Identify which cell holds the provided text, then report its (x, y) central coordinate. 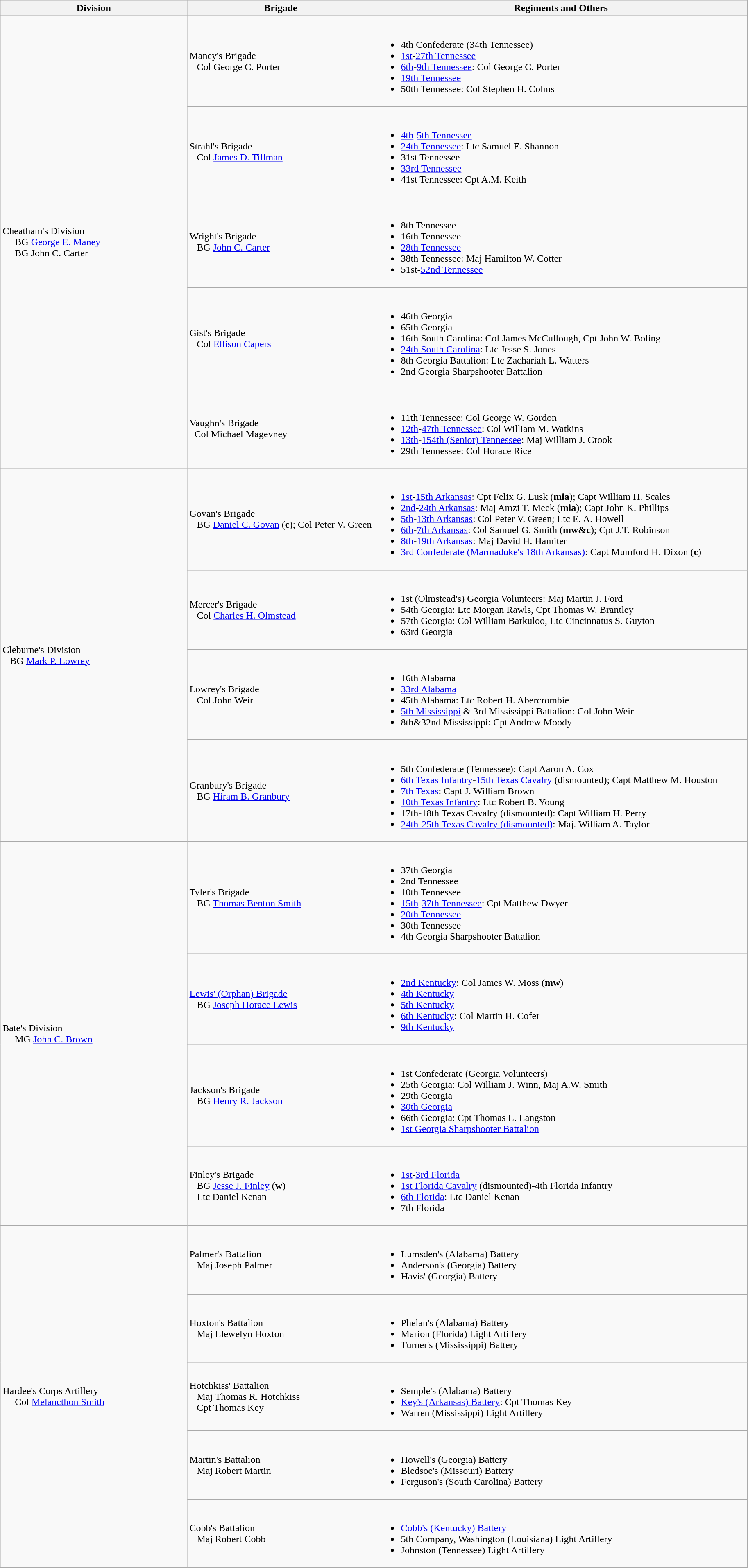
2nd Kentucky: Col James W. Moss (mw)4th Kentucky5th Kentucky6th Kentucky: Col Martin H. Cofer9th Kentucky (561, 999)
Martin's Battalion Maj Robert Martin (281, 1465)
Gist's Brigade Col Ellison Capers (281, 338)
Phelan's (Alabama) BatteryMarion (Florida) Light ArtilleryTurner's (Mississippi) Battery (561, 1328)
Hotchkiss' Battalion Maj Thomas R. Hotchkiss Cpt Thomas Key (281, 1397)
Semple's (Alabama) BatteryKey's (Arkansas) Battery: Cpt Thomas KeyWarren (Mississippi) Light Artillery (561, 1397)
4th-5th Tennessee24th Tennessee: Ltc Samuel E. Shannon31st Tennessee33rd Tennessee41st Tennessee: Cpt A.M. Keith (561, 151)
Division (94, 8)
1st-3rd Florida1st Florida Cavalry (dismounted)-4th Florida Infantry6th Florida: Ltc Daniel Kenan7th Florida (561, 1186)
Brigade (281, 8)
Cheatham's Division BG George E. Maney BG John C. Carter (94, 242)
Jackson's Brigade BG Henry R. Jackson (281, 1096)
Strahl's Brigade Col James D. Tillman (281, 151)
Hardee's Corps Artillery Col Melancthon Smith (94, 1397)
Lumsden's (Alabama) BatteryAnderson's (Georgia) BatteryHavis' (Georgia) Battery (561, 1260)
Hoxton's Battalion Maj Llewelyn Hoxton (281, 1328)
37th Georgia2nd Tennessee10th Tennessee15th-37th Tennessee: Cpt Matthew Dwyer20th Tennessee30th Tennessee4th Georgia Sharpshooter Battalion (561, 897)
Bate's Division MG John C. Brown (94, 1033)
Wright's Brigade BG John C. Carter (281, 242)
Regiments and Others (561, 8)
Granbury's Brigade BG Hiram B. Granbury (281, 791)
Cobb's (Kentucky) Battery5th Company, Washington (Louisiana) Light ArtilleryJohnston (Tennessee) Light Artillery (561, 1534)
Howell's (Georgia) BatteryBledsoe's (Missouri) BatteryFerguson's (South Carolina) Battery (561, 1465)
Vaughn's Brigade Col Michael Magevney (281, 429)
8th Tennessee16th Tennessee28th Tennessee38th Tennessee: Maj Hamilton W. Cotter51st-52nd Tennessee (561, 242)
Govan's Brigade BG Daniel C. Govan (c); Col Peter V. Green (281, 519)
Finley's Brigade BG Jesse J. Finley (w) Ltc Daniel Kenan (281, 1186)
Cleburne's Division BG Mark P. Lowrey (94, 655)
Cobb's Battalion Maj Robert Cobb (281, 1534)
Maney's Brigade Col George C. Porter (281, 61)
Lewis' (Orphan) Brigade BG Joseph Horace Lewis (281, 999)
Tyler's Brigade BG Thomas Benton Smith (281, 897)
Lowrey's Brigade Col John Weir (281, 694)
4th Confederate (34th Tennessee)1st-27th Tennessee6th-9th Tennessee: Col George C. Porter19th Tennessee50th Tennessee: Col Stephen H. Colms (561, 61)
Palmer's Battalion Maj Joseph Palmer (281, 1260)
Mercer's Brigade Col Charles H. Olmstead (281, 610)
